For the text-containing cell, return its midpoint in (X, Y) coordinate format. 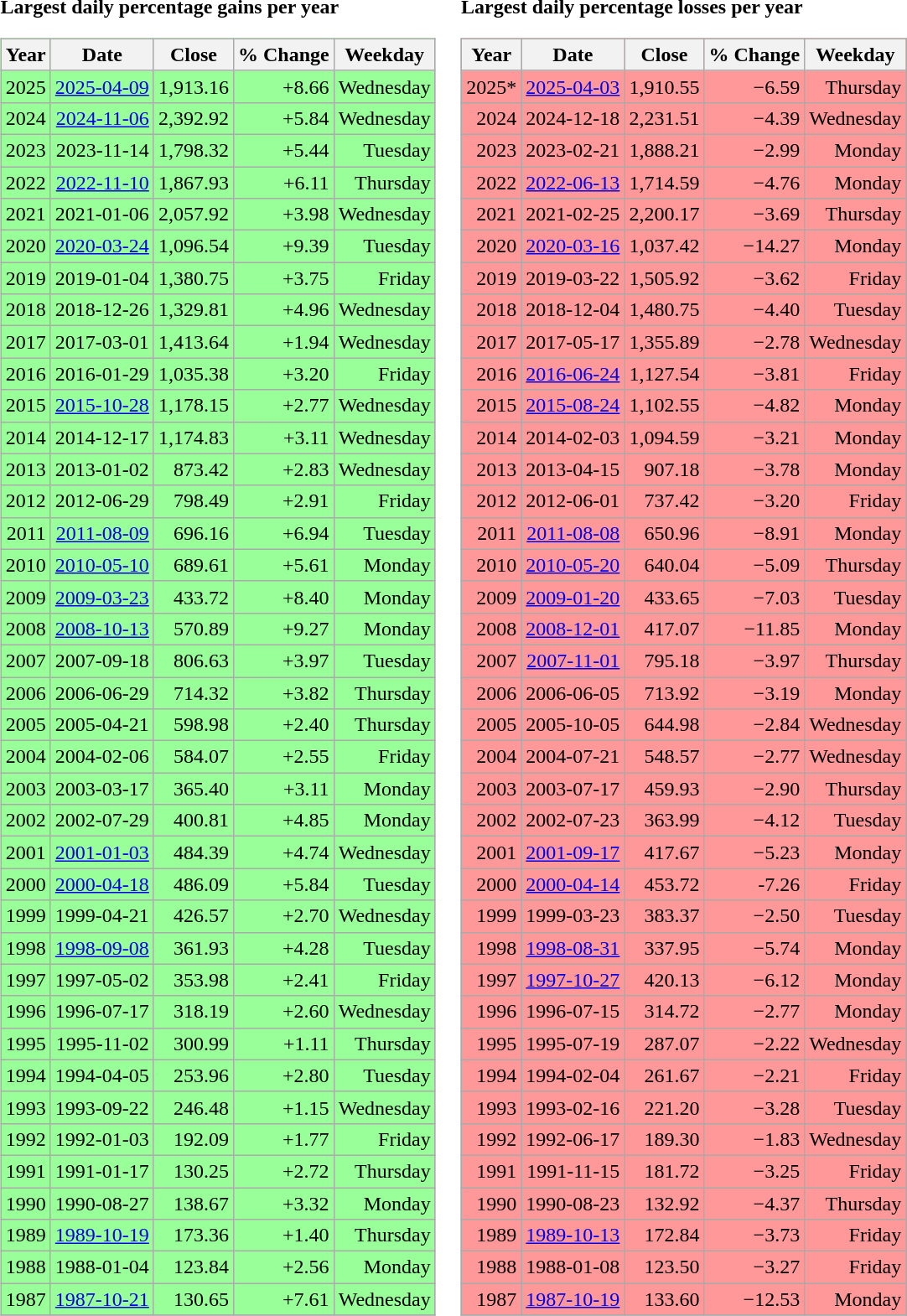
−2.90 (754, 789)
1,096.54 (193, 246)
1,102.55 (664, 406)
314.72 (664, 1012)
2006-06-29 (102, 693)
1,505.92 (664, 278)
1990-08-23 (573, 1203)
1996-07-15 (573, 1012)
1991-01-17 (102, 1171)
+3.20 (283, 374)
−7.03 (754, 597)
+7.61 (283, 1299)
1995-11-02 (102, 1044)
907.18 (664, 469)
426.57 (193, 916)
2001-09-17 (573, 852)
2016-06-24 (573, 374)
+1.15 (283, 1107)
2005-10-05 (573, 725)
2003-07-17 (573, 789)
+9.27 (283, 629)
2,200.17 (664, 215)
1991-11-15 (573, 1171)
2000-04-14 (573, 884)
1994-02-04 (573, 1075)
2016-01-29 (102, 374)
−3.73 (754, 1236)
1987-10-19 (573, 1299)
−3.19 (754, 693)
2015-08-24 (573, 406)
−8.91 (754, 533)
1989-10-19 (102, 1236)
2,231.51 (664, 118)
2022-11-10 (102, 182)
2024-12-18 (573, 118)
181.72 (664, 1171)
353.98 (193, 980)
1988-01-04 (102, 1267)
189.30 (664, 1139)
1,178.15 (193, 406)
1997-05-02 (102, 980)
1988-01-08 (573, 1267)
−6.59 (754, 86)
253.96 (193, 1075)
−3.28 (754, 1107)
+2.70 (283, 916)
548.57 (664, 757)
287.07 (664, 1044)
1,037.42 (664, 246)
433.65 (664, 597)
−1.83 (754, 1139)
2017-05-17 (573, 342)
−5.74 (754, 948)
1,127.54 (664, 374)
138.67 (193, 1203)
1997-10-27 (573, 980)
1992-01-03 (102, 1139)
2008-12-01 (573, 629)
−6.12 (754, 980)
2003-03-17 (102, 789)
−3.78 (754, 469)
2001-01-03 (102, 852)
−2.22 (754, 1044)
+2.56 (283, 1267)
133.60 (664, 1299)
−2.99 (754, 150)
+3.32 (283, 1203)
417.67 (664, 852)
−4.40 (754, 310)
1,329.81 (193, 310)
2011-08-08 (573, 533)
+1.11 (283, 1044)
640.04 (664, 565)
1987-10-21 (102, 1299)
130.25 (193, 1171)
+8.40 (283, 597)
363.99 (664, 821)
2019-01-04 (102, 278)
+2.91 (283, 501)
+3.82 (283, 693)
459.93 (664, 789)
400.81 (193, 821)
2009-01-20 (573, 597)
173.36 (193, 1236)
+2.72 (283, 1171)
2021-01-06 (102, 215)
2020-03-16 (573, 246)
486.09 (193, 884)
644.98 (664, 725)
1,413.64 (193, 342)
+3.98 (283, 215)
2009-03-23 (102, 597)
1,888.21 (664, 150)
1989-10-13 (573, 1236)
−2.50 (754, 916)
2017-03-01 (102, 342)
+4.28 (283, 948)
1,380.75 (193, 278)
2011-08-09 (102, 533)
2,392.92 (193, 118)
1995-07-19 (573, 1044)
2013-01-02 (102, 469)
713.92 (664, 693)
1996-07-17 (102, 1012)
−3.62 (754, 278)
1999-04-21 (102, 916)
130.65 (193, 1299)
−3.69 (754, 215)
−2.21 (754, 1075)
737.42 (664, 501)
−4.82 (754, 406)
+5.44 (283, 150)
689.61 (193, 565)
2014-12-17 (102, 438)
+1.94 (283, 342)
+9.39 (283, 246)
2014-02-03 (573, 438)
2,057.92 (193, 215)
−14.27 (754, 246)
318.19 (193, 1012)
−4.39 (754, 118)
2010-05-20 (573, 565)
123.84 (193, 1267)
433.72 (193, 597)
2025 (25, 86)
−3.21 (754, 438)
−5.09 (754, 565)
1994-04-05 (102, 1075)
2010-05-10 (102, 565)
+3.97 (283, 661)
1993-09-22 (102, 1107)
1992-06-17 (573, 1139)
1998-09-08 (102, 948)
2021-02-25 (573, 215)
417.07 (664, 629)
2008-10-13 (102, 629)
+2.55 (283, 757)
2007-09-18 (102, 661)
+2.60 (283, 1012)
2025-04-03 (573, 86)
−3.27 (754, 1267)
−3.25 (754, 1171)
1998-08-31 (573, 948)
2022-06-13 (573, 182)
+2.40 (283, 725)
2023-02-21 (573, 150)
+8.66 (283, 86)
−2.84 (754, 725)
261.67 (664, 1075)
+2.80 (283, 1075)
361.93 (193, 948)
1,094.59 (664, 438)
132.92 (664, 1203)
337.95 (664, 948)
2018-12-26 (102, 310)
795.18 (664, 661)
1,355.89 (664, 342)
2012-06-29 (102, 501)
873.42 (193, 469)
383.37 (664, 916)
1,867.93 (193, 182)
1,035.38 (193, 374)
2006-06-05 (573, 693)
2015-10-28 (102, 406)
+5.61 (283, 565)
598.98 (193, 725)
1,910.55 (664, 86)
+4.96 (283, 310)
2025-04-09 (102, 86)
+6.94 (283, 533)
1999-03-23 (573, 916)
+6.11 (283, 182)
2024-11-06 (102, 118)
806.63 (193, 661)
696.16 (193, 533)
+3.75 (283, 278)
584.07 (193, 757)
2007-11-01 (573, 661)
2019-03-22 (573, 278)
−5.23 (754, 852)
+1.40 (283, 1236)
+1.77 (283, 1139)
1,480.75 (664, 310)
420.13 (664, 980)
300.99 (193, 1044)
2013-04-15 (573, 469)
2025* (491, 86)
1993-02-16 (573, 1107)
123.50 (664, 1267)
172.84 (664, 1236)
2000-04-18 (102, 884)
1,714.59 (664, 182)
2023-11-14 (102, 150)
2004-02-06 (102, 757)
192.09 (193, 1139)
−4.12 (754, 821)
1,798.32 (193, 150)
2002-07-23 (573, 821)
+2.41 (283, 980)
2005-04-21 (102, 725)
1,174.83 (193, 438)
−4.37 (754, 1203)
221.20 (664, 1107)
1990-08-27 (102, 1203)
453.72 (664, 884)
798.49 (193, 501)
+2.77 (283, 406)
−11.85 (754, 629)
+2.83 (283, 469)
−12.53 (754, 1299)
+4.74 (283, 852)
−4.76 (754, 182)
570.89 (193, 629)
2012-06-01 (573, 501)
−2.78 (754, 342)
−3.97 (754, 661)
-7.26 (754, 884)
−3.20 (754, 501)
2020-03-24 (102, 246)
−3.81 (754, 374)
1,913.16 (193, 86)
2002-07-29 (102, 821)
+4.85 (283, 821)
2004-07-21 (573, 757)
2018-12-04 (573, 310)
650.96 (664, 533)
714.32 (193, 693)
365.40 (193, 789)
484.39 (193, 852)
246.48 (193, 1107)
